Extract the [X, Y] coordinate from the center of the cell holding the provided text.  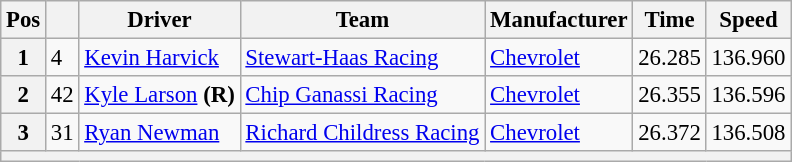
Speed [748, 20]
Team [362, 20]
Driver [160, 20]
4 [62, 58]
136.508 [748, 133]
31 [62, 133]
26.285 [670, 58]
Manufacturer [559, 20]
136.596 [748, 95]
26.355 [670, 95]
42 [62, 95]
3 [24, 133]
Ryan Newman [160, 133]
Kyle Larson (R) [160, 95]
Richard Childress Racing [362, 133]
Time [670, 20]
Pos [24, 20]
Stewart-Haas Racing [362, 58]
2 [24, 95]
Chip Ganassi Racing [362, 95]
136.960 [748, 58]
1 [24, 58]
26.372 [670, 133]
Kevin Harvick [160, 58]
